Find where the given text appears and provide that cell's center as (x, y) coordinate. 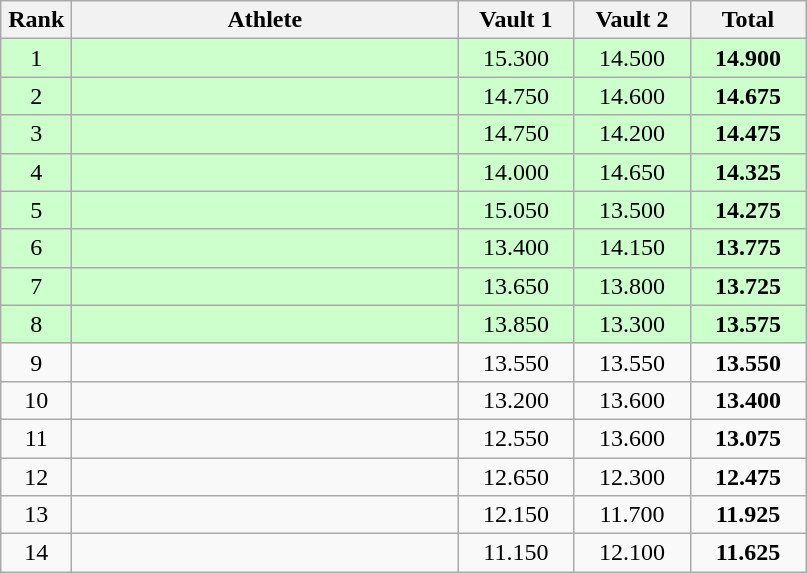
14.000 (516, 172)
Athlete (265, 20)
9 (36, 362)
12.150 (516, 515)
14.475 (748, 134)
14.675 (748, 96)
Vault 1 (516, 20)
14.500 (632, 58)
13.075 (748, 438)
8 (36, 324)
15.050 (516, 210)
12.100 (632, 553)
13.500 (632, 210)
14.600 (632, 96)
13.800 (632, 286)
12 (36, 477)
13.650 (516, 286)
12.300 (632, 477)
11.625 (748, 553)
10 (36, 400)
13.575 (748, 324)
14.650 (632, 172)
6 (36, 248)
12.475 (748, 477)
7 (36, 286)
14.325 (748, 172)
11.700 (632, 515)
1 (36, 58)
12.550 (516, 438)
14.150 (632, 248)
13.725 (748, 286)
2 (36, 96)
11.150 (516, 553)
14.900 (748, 58)
11 (36, 438)
14.200 (632, 134)
13.200 (516, 400)
11.925 (748, 515)
Rank (36, 20)
13 (36, 515)
14.275 (748, 210)
13.775 (748, 248)
13.850 (516, 324)
Vault 2 (632, 20)
12.650 (516, 477)
Total (748, 20)
5 (36, 210)
4 (36, 172)
13.300 (632, 324)
14 (36, 553)
3 (36, 134)
15.300 (516, 58)
